Capture the cell that displays the provided text and extract its (x, y) central coordinate. 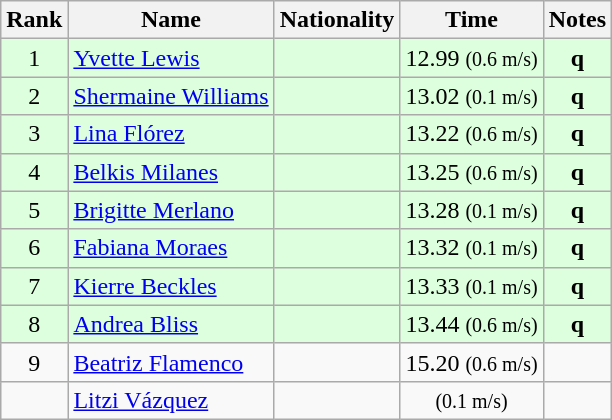
Yvette Lewis (171, 58)
2 (34, 96)
Kierre Beckles (171, 286)
Beatriz Flamenco (171, 362)
3 (34, 134)
9 (34, 362)
1 (34, 58)
13.32 (0.1 m/s) (472, 248)
13.33 (0.1 m/s) (472, 286)
Belkis Milanes (171, 172)
(0.1 m/s) (472, 400)
Shermaine Williams (171, 96)
13.44 (0.6 m/s) (472, 324)
Name (171, 20)
8 (34, 324)
Time (472, 20)
Notes (577, 20)
Andrea Bliss (171, 324)
13.25 (0.6 m/s) (472, 172)
Litzi Vázquez (171, 400)
13.22 (0.6 m/s) (472, 134)
Lina Flórez (171, 134)
5 (34, 210)
Fabiana Moraes (171, 248)
Rank (34, 20)
12.99 (0.6 m/s) (472, 58)
15.20 (0.6 m/s) (472, 362)
Nationality (337, 20)
13.02 (0.1 m/s) (472, 96)
4 (34, 172)
7 (34, 286)
Brigitte Merlano (171, 210)
13.28 (0.1 m/s) (472, 210)
6 (34, 248)
